Detect which cell encompasses the target text, then output its [x, y] center coordinate. 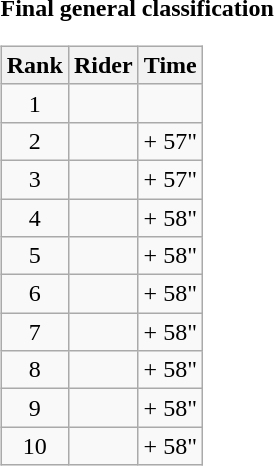
1 [34, 103]
4 [34, 217]
Rank [34, 65]
9 [34, 408]
2 [34, 141]
10 [34, 446]
5 [34, 256]
3 [34, 179]
Rider [103, 65]
7 [34, 332]
Time [170, 65]
6 [34, 294]
8 [34, 370]
